Identify which cell holds the provided text, then report its (X, Y) central coordinate. 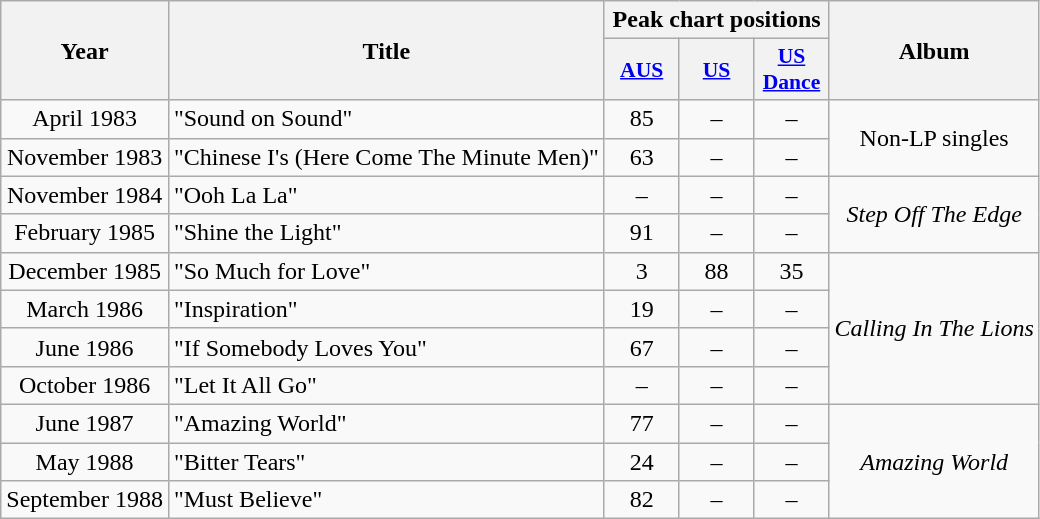
63 (642, 157)
"Inspiration" (386, 309)
67 (642, 347)
"Shine the Light" (386, 233)
USDance (792, 70)
Album (934, 50)
Calling In The Lions (934, 328)
November 1983 (85, 157)
35 (792, 271)
February 1985 (85, 233)
"Sound on Sound" (386, 119)
September 1988 (85, 500)
24 (642, 461)
"So Much for Love" (386, 271)
77 (642, 423)
"Must Believe" (386, 500)
Amazing World (934, 461)
Non-LP singles (934, 138)
"Amazing World" (386, 423)
October 1986 (85, 385)
85 (642, 119)
Year (85, 50)
AUS (642, 70)
March 1986 (85, 309)
US (716, 70)
"If Somebody Loves You" (386, 347)
December 1985 (85, 271)
November 1984 (85, 195)
April 1983 (85, 119)
88 (716, 271)
"Let It All Go" (386, 385)
Step Off The Edge (934, 214)
Title (386, 50)
Peak chart positions (716, 20)
91 (642, 233)
3 (642, 271)
82 (642, 500)
June 1987 (85, 423)
June 1986 (85, 347)
May 1988 (85, 461)
"Bitter Tears" (386, 461)
19 (642, 309)
"Ooh La La" (386, 195)
"Chinese I's (Here Come The Minute Men)" (386, 157)
